Scan for the cell matching the given text and deliver its [x, y] coordinate at center. 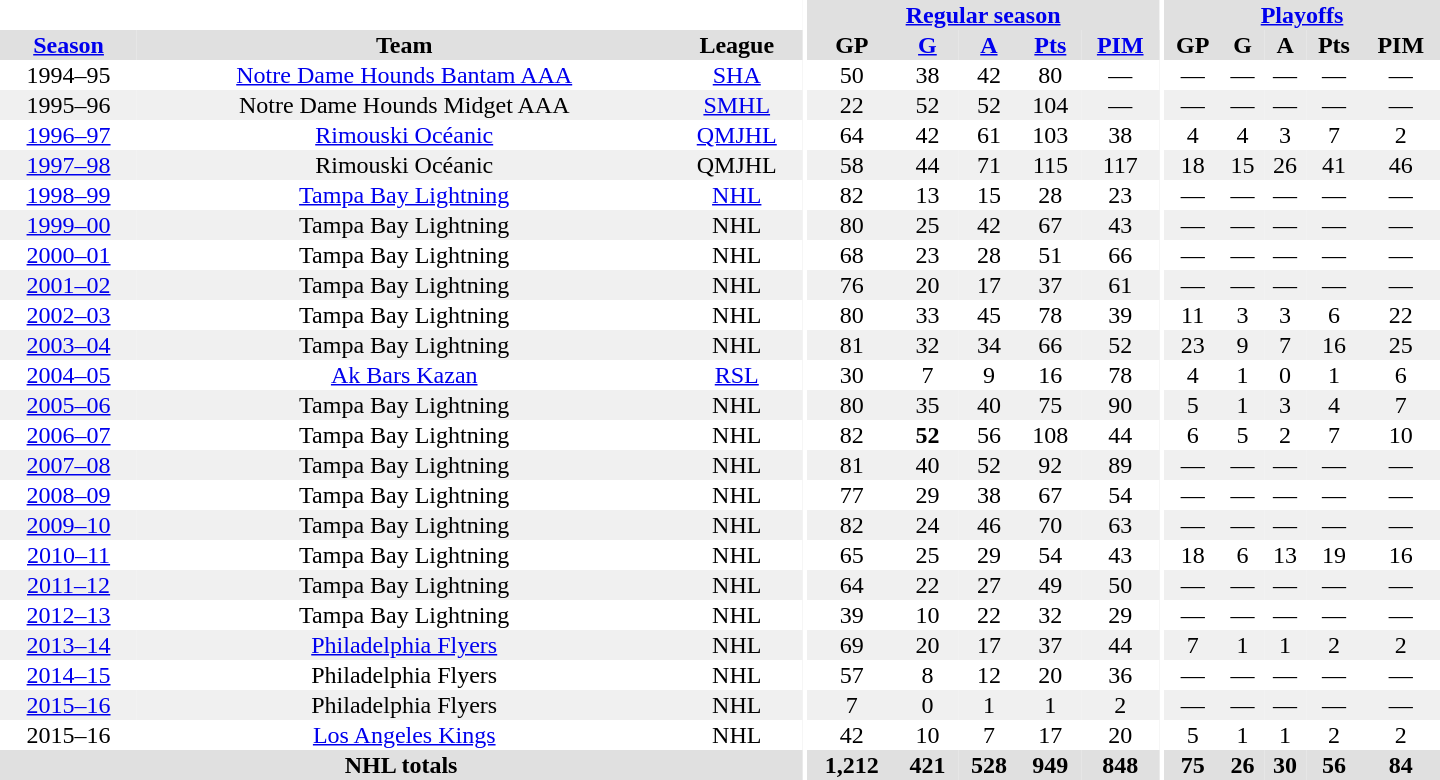
1999–00 [68, 225]
Regular season [983, 15]
RSL [736, 375]
2002–03 [68, 315]
36 [1120, 675]
Notre Dame Hounds Midget AAA [404, 105]
949 [1050, 765]
2008–09 [68, 495]
2014–15 [68, 675]
528 [988, 765]
NHL totals [401, 765]
69 [852, 645]
49 [1050, 585]
Playoffs [1302, 15]
1995–96 [68, 105]
1997–98 [68, 165]
41 [1334, 165]
2010–11 [68, 555]
24 [928, 525]
104 [1050, 105]
Team [404, 45]
2004–05 [68, 375]
77 [852, 495]
11 [1192, 315]
Season [68, 45]
34 [988, 345]
848 [1120, 765]
92 [1050, 465]
2012–13 [68, 615]
90 [1120, 405]
33 [928, 315]
45 [988, 315]
2007–08 [68, 465]
2001–02 [68, 285]
117 [1120, 165]
1998–99 [68, 195]
2006–07 [68, 435]
71 [988, 165]
8 [928, 675]
51 [1050, 255]
35 [928, 405]
2011–12 [68, 585]
SHA [736, 75]
SMHL [736, 105]
Los Angeles Kings [404, 735]
27 [988, 585]
115 [1050, 165]
70 [1050, 525]
2013–14 [68, 645]
421 [928, 765]
Ak Bars Kazan [404, 375]
63 [1120, 525]
68 [852, 255]
2009–10 [68, 525]
1994–95 [68, 75]
108 [1050, 435]
89 [1120, 465]
2003–04 [68, 345]
12 [988, 675]
1996–97 [68, 135]
Notre Dame Hounds Bantam AAA [404, 75]
2000–01 [68, 255]
65 [852, 555]
76 [852, 285]
19 [1334, 555]
League [736, 45]
103 [1050, 135]
84 [1401, 765]
2005–06 [68, 405]
57 [852, 675]
58 [852, 165]
1,212 [852, 765]
